Output the [X, Y] coordinate of the center of the cell containing the given text.  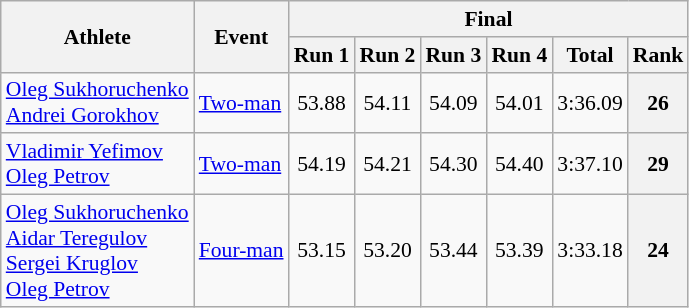
54.09 [453, 102]
54.11 [387, 102]
Run 4 [519, 55]
53.20 [387, 251]
53.15 [322, 251]
54.21 [387, 164]
24 [658, 251]
Athlete [98, 36]
Run 1 [322, 55]
53.88 [322, 102]
54.40 [519, 164]
Oleg SukhoruchenkoAndrei Gorokhov [98, 102]
3:37.10 [590, 164]
Run 3 [453, 55]
3:36.09 [590, 102]
26 [658, 102]
Four-man [242, 251]
29 [658, 164]
Rank [658, 55]
54.19 [322, 164]
Oleg SukhoruchenkoAidar TeregulovSergei KruglovOleg Petrov [98, 251]
3:33.18 [590, 251]
54.30 [453, 164]
Event [242, 36]
54.01 [519, 102]
53.39 [519, 251]
Run 2 [387, 55]
Vladimir YefimovOleg Petrov [98, 164]
Final [489, 19]
Total [590, 55]
53.44 [453, 251]
